Determine the (X, Y) coordinate at the center of the cell enclosing the given text.  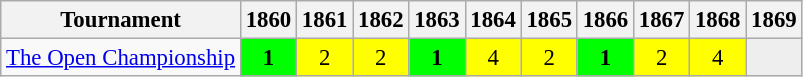
1869 (774, 20)
1862 (381, 20)
1861 (325, 20)
1867 (661, 20)
The Open Championship (121, 58)
1868 (718, 20)
1865 (549, 20)
1860 (268, 20)
1864 (493, 20)
1863 (437, 20)
Tournament (121, 20)
1866 (605, 20)
